From the cell containing the given text, extract its center point as [X, Y] coordinate. 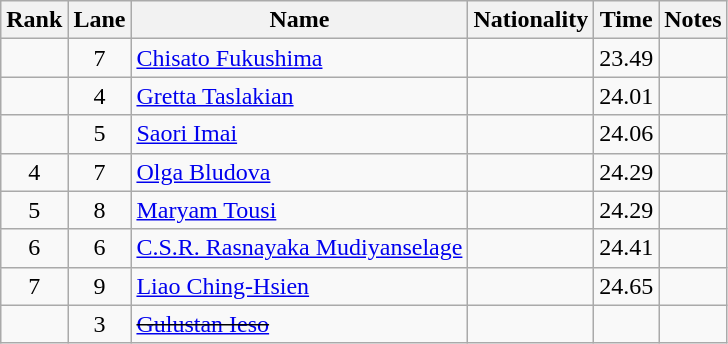
24.41 [626, 248]
Gretta Taslakian [300, 96]
C.S.R. Rasnayaka Mudiyanselage [300, 248]
24.65 [626, 286]
Rank [34, 20]
8 [100, 210]
Name [300, 20]
Liao Ching-Hsien [300, 286]
Olga Bludova [300, 172]
Notes [693, 20]
24.01 [626, 96]
9 [100, 286]
Saori Imai [300, 134]
Maryam Tousi [300, 210]
23.49 [626, 58]
Time [626, 20]
3 [100, 324]
Nationality [531, 20]
24.06 [626, 134]
Gulustan Ieso [300, 324]
Lane [100, 20]
Chisato Fukushima [300, 58]
